Output the [X, Y] coordinate of the center of the cell containing the given text.  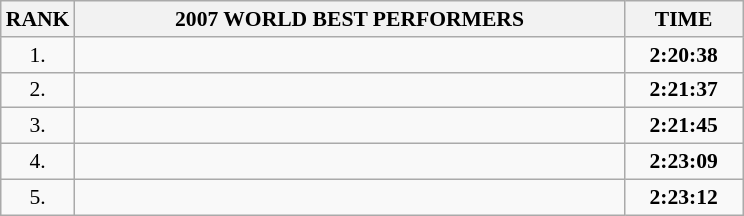
5. [38, 197]
2:23:09 [684, 162]
2:21:45 [684, 126]
2:20:38 [684, 55]
TIME [684, 19]
2:23:12 [684, 197]
2:21:37 [684, 90]
2007 WORLD BEST PERFORMERS [349, 19]
RANK [38, 19]
3. [38, 126]
2. [38, 90]
4. [38, 162]
1. [38, 55]
